Pinpoint the cell where the given text exists, returning its (x, y) midpoint coordinate. 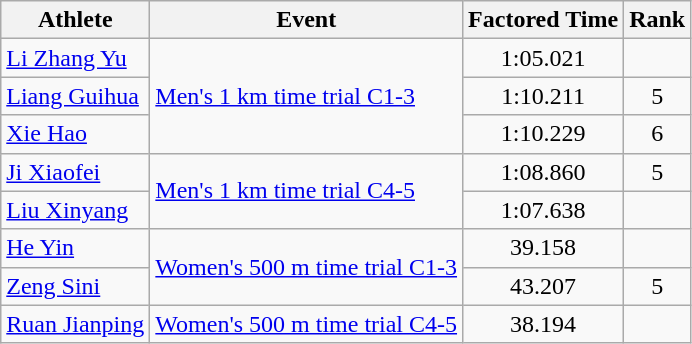
1:08.860 (544, 172)
Xie Hao (76, 134)
6 (658, 134)
Ruan Jianping (76, 324)
1:10.211 (544, 96)
Liu Xinyang (76, 210)
38.194 (544, 324)
He Yin (76, 248)
Women's 500 m time trial C4-5 (306, 324)
Women's 500 m time trial C1-3 (306, 267)
1:10.229 (544, 134)
39.158 (544, 248)
Event (306, 20)
Liang Guihua (76, 96)
43.207 (544, 286)
Zeng Sini (76, 286)
Athlete (76, 20)
Men's 1 km time trial C1-3 (306, 96)
Factored Time (544, 20)
Ji Xiaofei (76, 172)
1:07.638 (544, 210)
Li Zhang Yu (76, 58)
1:05.021 (544, 58)
Rank (658, 20)
Men's 1 km time trial C4-5 (306, 191)
